Pinpoint the cell where the given text exists, returning its [X, Y] midpoint coordinate. 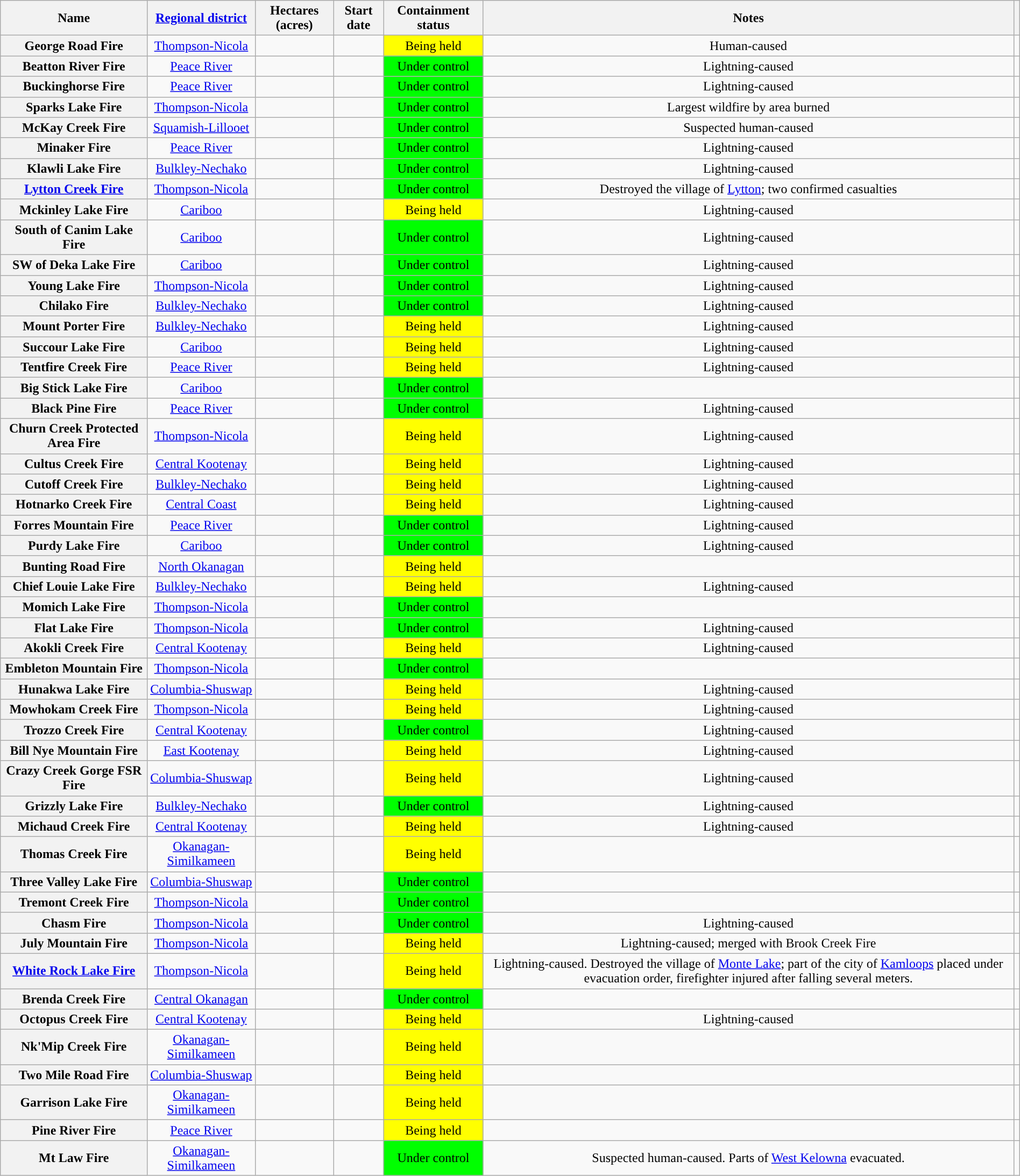
Tentfire Creek Fire [74, 367]
George Road Fire [74, 46]
Churn Creek Protected Area Fire [74, 436]
East Kootenay [201, 750]
Chasm Fire [74, 923]
Central Coast [201, 505]
Trozzo Creek Fire [74, 730]
Sparks Lake Fire [74, 107]
Cutoff Creek Fire [74, 484]
Cultus Creek Fire [74, 464]
Hectares (acres) [294, 18]
Human-caused [748, 46]
Central Okanagan [201, 999]
Grizzly Lake Fire [74, 806]
Hunakwa Lake Fire [74, 689]
Garrison Lake Fire [74, 1103]
Mckinley Lake Fire [74, 209]
Young Lake Fire [74, 286]
Chief Louie Lake Fire [74, 586]
Embleton Mountain Fire [74, 669]
Two Mile Road Fire [74, 1075]
Tremont Creek Fire [74, 902]
Succour Lake Fire [74, 347]
Black Pine Fire [74, 408]
Lightning-caused; merged with Brook Creek Fire [748, 943]
Minaker Fire [74, 148]
Destroyed the village of Lytton; two confirmed casualties [748, 189]
Largest wildfire by area burned [748, 107]
Thomas Creek Fire [74, 854]
Suspected human-caused. Parts of West Kelowna evacuated. [748, 1158]
South of Canim Lake Fire [74, 237]
Bunting Road Fire [74, 566]
Lytton Creek Fire [74, 189]
Bill Nye Mountain Fire [74, 750]
Mt Law Fire [74, 1158]
Crazy Creek Gorge FSR Fire [74, 778]
Buckinghorse Fire [74, 87]
Nk'Mip Creek Fire [74, 1047]
Forres Mountain Fire [74, 525]
July Mountain Fire [74, 943]
Regional district [201, 18]
SW of Deka Lake Fire [74, 265]
Chilako Fire [74, 306]
Big Stick Lake Fire [74, 388]
Mount Porter Fire [74, 327]
Name [74, 18]
McKay Creek Fire [74, 127]
Momich Lake Fire [74, 607]
Purdy Lake Fire [74, 546]
Michaud Creek Fire [74, 826]
White Rock Lake Fire [74, 970]
Start date [358, 18]
Beatton River Fire [74, 66]
Octopus Creek Fire [74, 1019]
Akokli Creek Fire [74, 648]
Containment status [434, 18]
Flat Lake Fire [74, 628]
Notes [748, 18]
Klawli Lake Fire [74, 168]
Three Valley Lake Fire [74, 882]
Brenda Creek Fire [74, 999]
Squamish-Lillooet [201, 127]
Pine River Fire [74, 1130]
North Okanagan [201, 566]
Mowhokam Creek Fire [74, 710]
Hotnarko Creek Fire [74, 505]
Suspected human-caused [748, 127]
